Capture the cell that displays the provided text and extract its (X, Y) central coordinate. 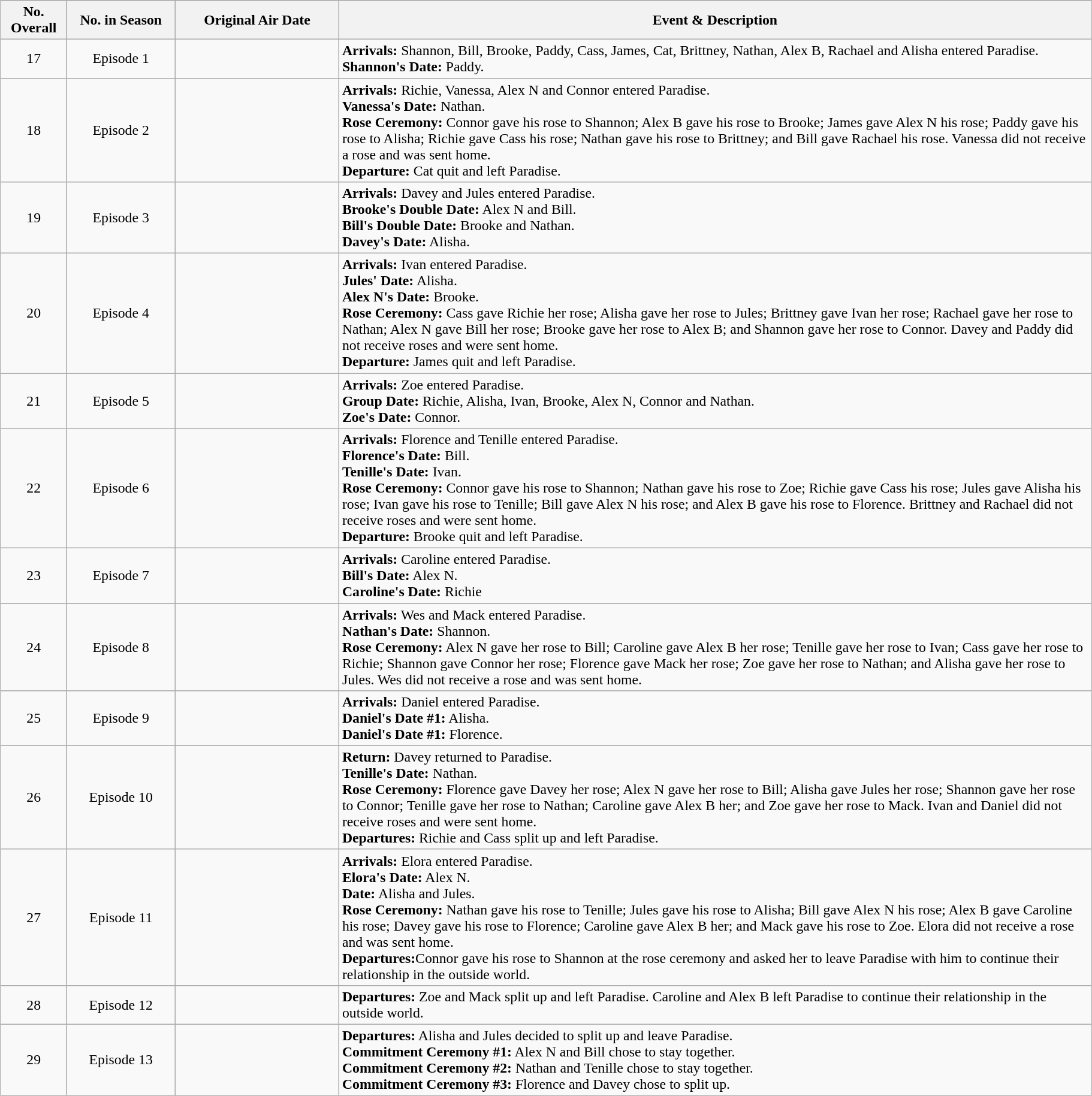
Episode 9 (121, 718)
26 (34, 797)
Departures: Zoe and Mack split up and left Paradise. Caroline and Alex B left Paradise to continue their relationship in the outside world. (714, 1004)
25 (34, 718)
28 (34, 1004)
No. in Season (121, 20)
Episode 5 (121, 400)
Arrivals: Zoe entered Paradise.Group Date: Richie, Alisha, Ivan, Brooke, Alex N, Connor and Nathan.Zoe's Date: Connor. (714, 400)
Episode 4 (121, 313)
Arrivals: Caroline entered Paradise.Bill's Date: Alex N.Caroline's Date: Richie (714, 575)
Arrivals: Davey and Jules entered Paradise.Brooke's Double Date: Alex N and Bill.Bill's Double Date: Brooke and Nathan.Davey's Date: Alisha. (714, 217)
No. Overall (34, 20)
19 (34, 217)
Episode 13 (121, 1059)
Episode 12 (121, 1004)
23 (34, 575)
Episode 7 (121, 575)
Episode 2 (121, 131)
Episode 3 (121, 217)
22 (34, 488)
20 (34, 313)
Event & Description (714, 20)
24 (34, 647)
29 (34, 1059)
Episode 10 (121, 797)
Arrivals: Shannon, Bill, Brooke, Paddy, Cass, James, Cat, Brittney, Nathan, Alex B, Rachael and Alisha entered Paradise.Shannon's Date: Paddy. (714, 59)
Episode 6 (121, 488)
Episode 8 (121, 647)
18 (34, 131)
21 (34, 400)
27 (34, 917)
Original Air Date (258, 20)
Episode 1 (121, 59)
Arrivals: Daniel entered Paradise.Daniel's Date #1: Alisha.Daniel's Date #1: Florence. (714, 718)
17 (34, 59)
Episode 11 (121, 917)
